Provide the [X, Y] coordinate of the cell's center where the given text is located.  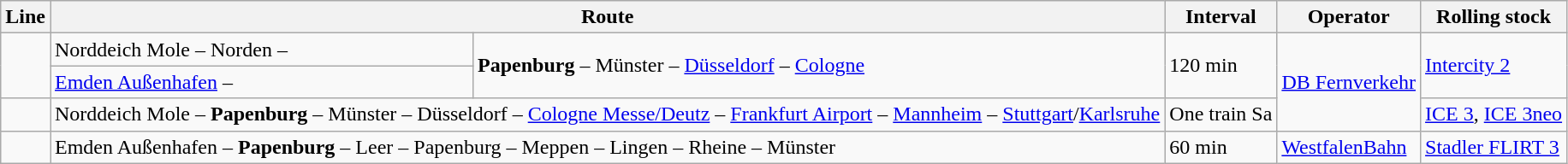
Operator [1349, 17]
Stadler FLIRT 3 [1494, 147]
ICE 3, ICE 3neo [1494, 114]
120 min [1221, 66]
Norddeich Mole – Papenburg – Münster – Düsseldorf – Cologne Messe/Deutz – Frankfurt Airport – Mannheim – Stuttgart/Karlsruhe [607, 114]
Interval [1221, 17]
Emden Außenhafen – Papenburg – Leer – Papenburg – Meppen – Lingen – Rheine – Münster [607, 147]
Papenburg – Münster – Düsseldorf – Cologne [818, 66]
Line [26, 17]
Emden Außenhafen – [261, 82]
DB Fernverkehr [1349, 82]
Rolling stock [1494, 17]
WestfalenBahn [1349, 147]
60 min [1221, 147]
Norddeich Mole – Norden – [261, 50]
Intercity 2 [1494, 66]
One train Sa [1221, 114]
Route [607, 17]
